Identify which cell holds the provided text, then report its (X, Y) central coordinate. 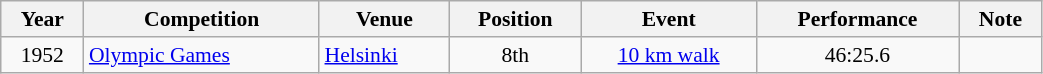
Helsinki (384, 55)
10 km walk (668, 55)
Competition (202, 19)
Performance (858, 19)
Note (1000, 19)
Position (515, 19)
Event (668, 19)
Venue (384, 19)
1952 (42, 55)
Year (42, 19)
46:25.6 (858, 55)
Olympic Games (202, 55)
8th (515, 55)
